Search for the cell housing the specified text and yield its (X, Y) center coordinate. 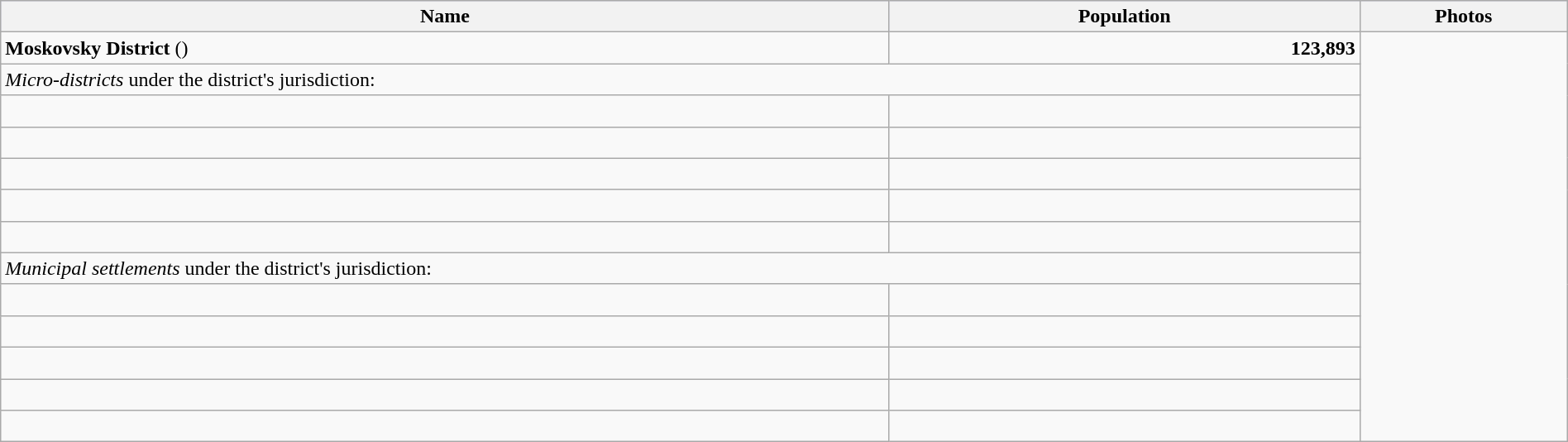
Photos (1464, 17)
Micro-districts under the district's jurisdiction: (681, 79)
Population (1125, 17)
123,893 (1125, 48)
Municipal settlements under the district's jurisdiction: (681, 268)
Name (445, 17)
Moskovsky District () (445, 48)
